Pinpoint the cell where the given text exists, returning its (x, y) midpoint coordinate. 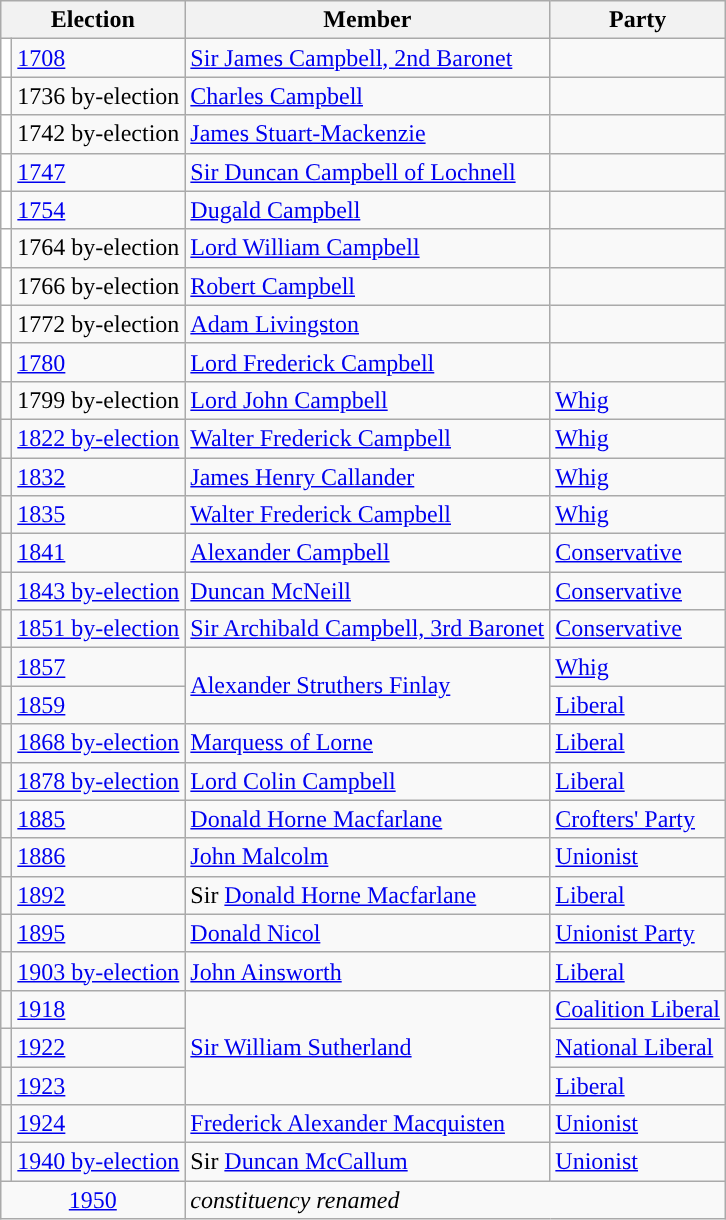
John Malcolm (368, 857)
Marquess of Lorne (368, 743)
James Stuart-Mackenzie (368, 134)
Dugald Campbell (368, 210)
1922 (98, 1047)
1835 (98, 515)
Donald Nicol (368, 933)
Party (638, 20)
Adam Livingston (368, 324)
John Ainsworth (368, 971)
Sir Duncan McCallum (368, 1162)
1742 by-election (98, 134)
1843 by-election (98, 591)
1780 (98, 362)
1878 by-election (98, 781)
1841 (98, 553)
1886 (98, 857)
1822 by-election (98, 438)
1923 (98, 1085)
1895 (98, 933)
1868 by-election (98, 743)
National Liberal (638, 1047)
1950 (93, 1200)
Election (93, 20)
Robert Campbell (368, 286)
1754 (98, 210)
Charles Campbell (368, 96)
1924 (98, 1124)
Member (368, 20)
James Henry Callander (368, 477)
Sir William Sutherland (368, 1047)
Lord John Campbell (368, 400)
1892 (98, 895)
1885 (98, 819)
Crofters' Party (638, 819)
Duncan McNeill (368, 591)
Sir Duncan Campbell of Lochnell (368, 172)
Lord Colin Campbell (368, 781)
1832 (98, 477)
1708 (98, 58)
1766 by-election (98, 286)
1940 by-election (98, 1162)
1903 by-election (98, 971)
constituency renamed (456, 1200)
Sir Archibald Campbell, 3rd Baronet (368, 629)
1799 by-election (98, 400)
1736 by-election (98, 96)
Alexander Struthers Finlay (368, 686)
Sir James Campbell, 2nd Baronet (368, 58)
Alexander Campbell (368, 553)
Unionist Party (638, 933)
1918 (98, 1009)
1772 by-election (98, 324)
1851 by-election (98, 629)
Lord Frederick Campbell (368, 362)
1857 (98, 667)
Sir Donald Horne Macfarlane (368, 895)
Lord William Campbell (368, 248)
1859 (98, 705)
1764 by-election (98, 248)
Donald Horne Macfarlane (368, 819)
1747 (98, 172)
Frederick Alexander Macquisten (368, 1124)
Coalition Liberal (638, 1009)
